Pinpoint the cell where the given text exists, returning its [X, Y] midpoint coordinate. 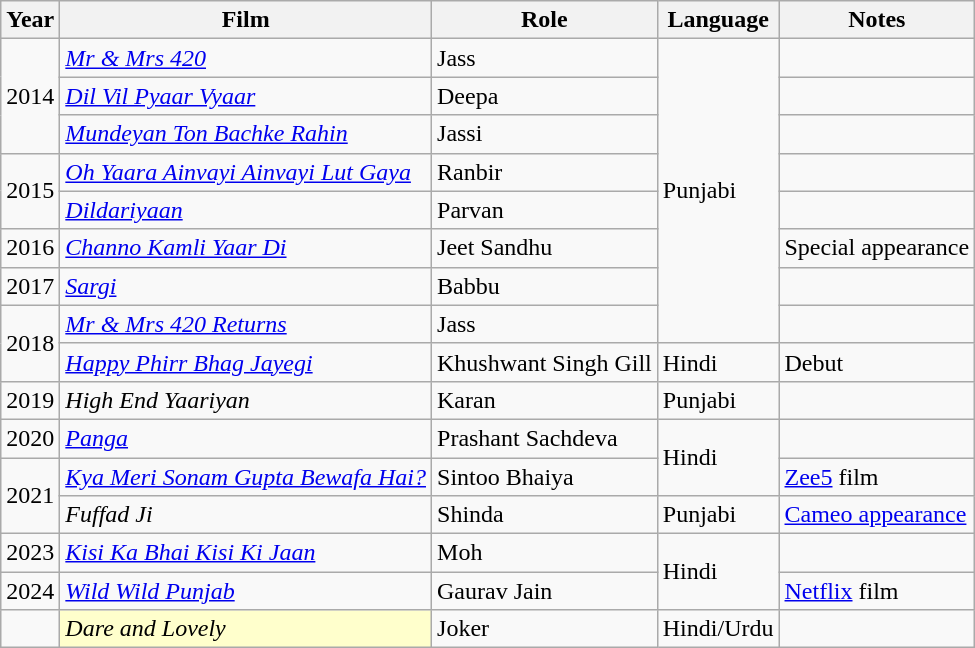
2019 [30, 400]
Mundeyan Ton Bachke Rahin [246, 134]
Oh Yaara Ainvayi Ainvayi Lut Gaya [246, 172]
Gaurav Jain [545, 591]
2015 [30, 191]
2021 [30, 496]
2017 [30, 286]
Special appearance [877, 248]
Wild Wild Punjab [246, 591]
Mr & Mrs 420 [246, 58]
Language [718, 20]
2024 [30, 591]
Joker [545, 629]
Prashant Sachdeva [545, 438]
High End Yaariyan [246, 400]
Role [545, 20]
Kisi Ka Bhai Kisi Ki Jaan [246, 553]
2020 [30, 438]
Hindi/Urdu [718, 629]
Cameo appearance [877, 515]
Parvan [545, 210]
Jeet Sandhu [545, 248]
Year [30, 20]
Notes [877, 20]
Deepa [545, 96]
Film [246, 20]
2018 [30, 343]
Dil Vil Pyaar Vyaar [246, 96]
2023 [30, 553]
Zee5 film [877, 477]
Mr & Mrs 420 Returns [246, 324]
Karan [545, 400]
2014 [30, 96]
Panga [246, 438]
Dildariyaan [246, 210]
Sintoo Bhaiya [545, 477]
Jassi [545, 134]
Moh [545, 553]
Babbu [545, 286]
Khushwant Singh Gill [545, 362]
Kya Meri Sonam Gupta Bewafa Hai? [246, 477]
Channo Kamli Yaar Di [246, 248]
2016 [30, 248]
Debut [877, 362]
Sargi [246, 286]
Happy Phirr Bhag Jayegi [246, 362]
Dare and Lovely [246, 629]
Fuffad Ji [246, 515]
Shinda [545, 515]
Netflix film [877, 591]
Ranbir [545, 172]
